Detect which cell encompasses the target text, then output its [X, Y] center coordinate. 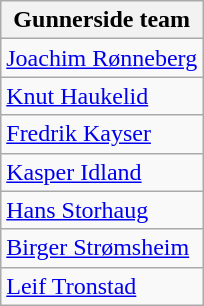
Knut Haukelid [102, 96]
Kasper Idland [102, 172]
Hans Storhaug [102, 210]
Joachim Rønneberg [102, 58]
Leif Tronstad [102, 286]
Gunnerside team [102, 20]
Birger Strømsheim [102, 248]
Fredrik Kayser [102, 134]
